Find where the given text appears and provide that cell's center as [x, y] coordinate. 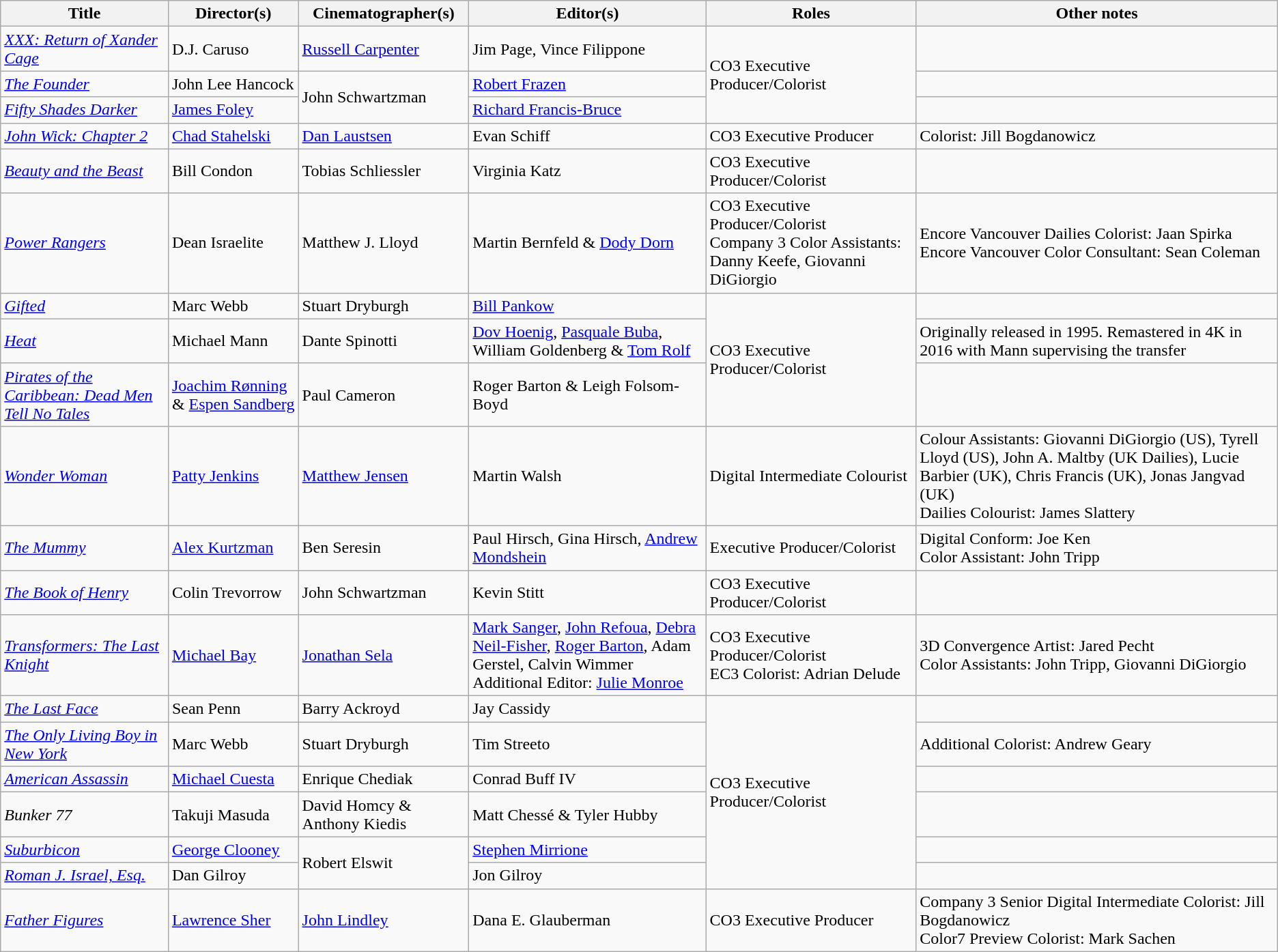
Company 3 Senior Digital Intermediate Colorist: Jill BogdanowiczColor7 Preview Colorist: Mark Sachen [1097, 920]
Dan Gilroy [233, 876]
Michael Mann [233, 341]
Richard Francis-Bruce [587, 110]
Tobias Schliessler [384, 171]
Lawrence Sher [233, 920]
Fifty Shades Darker [85, 110]
Paul Hirsch, Gina Hirsch, Andrew Mondshein [587, 547]
Joachim Rønning & Espen Sandberg [233, 394]
James Foley [233, 110]
Alex Kurtzman [233, 547]
Power Rangers [85, 243]
Robert Elswit [384, 863]
Title [85, 14]
Roger Barton & Leigh Folsom-Boyd [587, 394]
Barry Ackroyd [384, 709]
Dana E. Glauberman [587, 920]
Martin Walsh [587, 476]
The Founder [85, 84]
Takuji Masuda [233, 815]
The Last Face [85, 709]
Colin Trevorrow [233, 592]
Enrique Chediak [384, 779]
Transformers: The Last Knight [85, 655]
Digital Intermediate Colourist [811, 476]
Roles [811, 14]
Matthew Jensen [384, 476]
Additional Colorist: Andrew Geary [1097, 744]
Bill Pankow [587, 306]
Originally released in 1995. Remastered in 4K in 2016 with Mann supervising the transfer [1097, 341]
Colorist: Jill Bogdanowicz [1097, 136]
Matt Chessé & Tyler Hubby [587, 815]
Evan Schiff [587, 136]
Paul Cameron [384, 394]
D.J. Caruso [233, 49]
Digital Conform: Joe KenColor Assistant: John Tripp [1097, 547]
George Clooney [233, 850]
Cinematographer(s) [384, 14]
Patty Jenkins [233, 476]
The Mummy [85, 547]
John Lindley [384, 920]
XXX: Return of Xander Cage [85, 49]
John Wick: Chapter 2 [85, 136]
Mark Sanger, John Refoua, Debra Neil-Fisher, Roger Barton, Adam Gerstel, Calvin WimmerAdditional Editor: Julie Monroe [587, 655]
Tim Streeto [587, 744]
Dov Hoenig, Pasquale Buba, William Goldenberg & Tom Rolf [587, 341]
Ben Seresin [384, 547]
Jay Cassidy [587, 709]
Beauty and the Beast [85, 171]
Conrad Buff IV [587, 779]
Virginia Katz [587, 171]
Editor(s) [587, 14]
Matthew J. Lloyd [384, 243]
Roman J. Israel, Esq. [85, 876]
Martin Bernfeld & Dody Dorn [587, 243]
John Lee Hancock [233, 84]
Bill Condon [233, 171]
Director(s) [233, 14]
The Only Living Boy in New York [85, 744]
Chad Stahelski [233, 136]
Dante Spinotti [384, 341]
Pirates of the Caribbean: Dead Men Tell No Tales [85, 394]
Michael Cuesta [233, 779]
Sean Penn [233, 709]
Suburbicon [85, 850]
CO3 Executive Producer/ColoristCompany 3 Color Assistants: Danny Keefe, Giovanni DiGiorgio [811, 243]
Stephen Mirrione [587, 850]
3D Convergence Artist: Jared PechtColor Assistants: John Tripp, Giovanni DiGiorgio [1097, 655]
Encore Vancouver Dailies Colorist: Jaan SpirkaEncore Vancouver Color Consultant: Sean Coleman [1097, 243]
American Assassin [85, 779]
CO3 Executive Producer/ColoristEC3 Colorist: Adrian Delude [811, 655]
Dan Laustsen [384, 136]
Jon Gilroy [587, 876]
Russell Carpenter [384, 49]
Executive Producer/Colorist [811, 547]
Other notes [1097, 14]
Heat [85, 341]
Jonathan Sela [384, 655]
Michael Bay [233, 655]
The Book of Henry [85, 592]
Bunker 77 [85, 815]
Robert Frazen [587, 84]
Wonder Woman [85, 476]
Kevin Stitt [587, 592]
Dean Israelite [233, 243]
David Homcy & Anthony Kiedis [384, 815]
Jim Page, Vince Filippone [587, 49]
Father Figures [85, 920]
Gifted [85, 306]
